For the text-containing cell, return its midpoint in (X, Y) coordinate format. 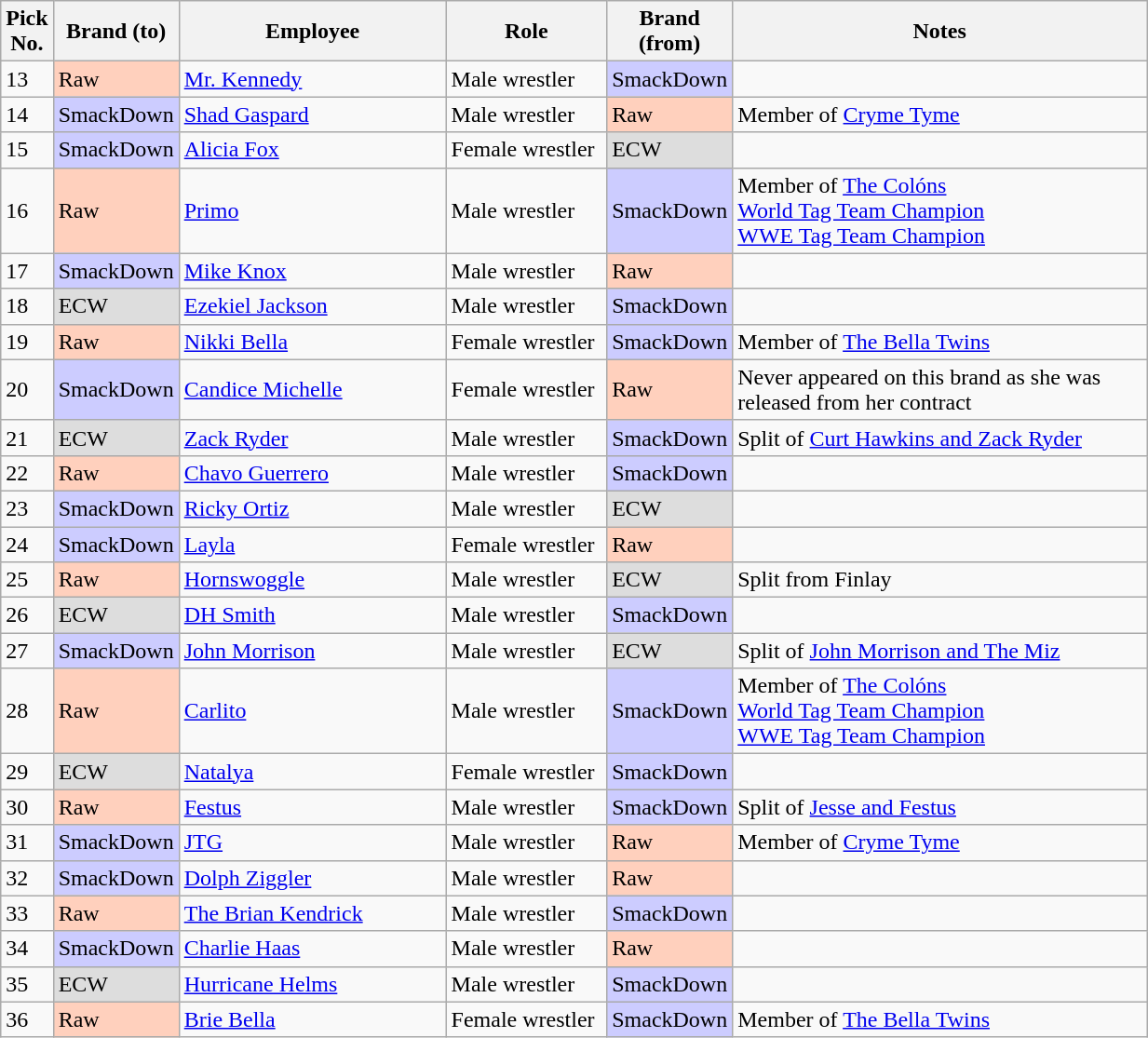
Mr. Kennedy (313, 79)
Alicia Fox (313, 150)
13 (27, 79)
Split from Finlay (940, 580)
17 (27, 271)
Employee (313, 32)
John Morrison (313, 651)
27 (27, 651)
19 (27, 342)
Brand (from) (670, 32)
35 (27, 984)
Split of Curt Hawkins and Zack Ryder (940, 438)
Layla (313, 545)
Candice Michelle (313, 389)
Never appeared on this brand as she was released from her contract (940, 389)
Hornswoggle (313, 580)
Split of John Morrison and The Miz (940, 651)
Dolph Ziggler (313, 878)
Zack Ryder (313, 438)
29 (27, 772)
Charlie Haas (313, 949)
16 (27, 210)
Chavo Guerrero (313, 473)
DH Smith (313, 615)
20 (27, 389)
Carlito (313, 711)
Natalya (313, 772)
18 (27, 306)
Notes (940, 32)
22 (27, 473)
23 (27, 508)
Split of Jesse and Festus (940, 807)
Brie Bella (313, 1019)
JTG (313, 843)
Nikki Bella (313, 342)
15 (27, 150)
33 (27, 913)
Shad Gaspard (313, 115)
28 (27, 711)
34 (27, 949)
Ricky Ortiz (313, 508)
24 (27, 545)
25 (27, 580)
14 (27, 115)
32 (27, 878)
26 (27, 615)
Hurricane Helms (313, 984)
Festus (313, 807)
36 (27, 1019)
Pick No. (27, 32)
30 (27, 807)
Ezekiel Jackson (313, 306)
The Brian Kendrick (313, 913)
21 (27, 438)
Mike Knox (313, 271)
Brand (to) (115, 32)
Role (527, 32)
31 (27, 843)
Primo (313, 210)
